For the text-containing cell, return its midpoint in (X, Y) coordinate format. 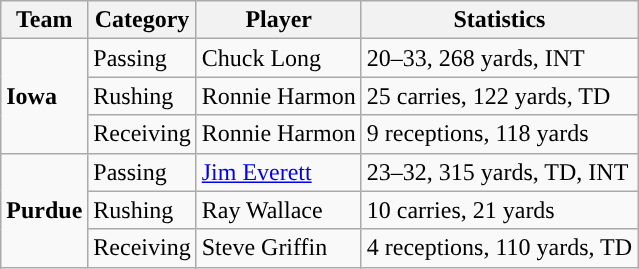
23–32, 315 yards, TD, INT (499, 172)
Iowa (44, 96)
10 carries, 21 yards (499, 210)
20–33, 268 yards, INT (499, 58)
Statistics (499, 20)
Player (278, 20)
Team (44, 20)
Ray Wallace (278, 210)
25 carries, 122 yards, TD (499, 96)
Purdue (44, 210)
4 receptions, 110 yards, TD (499, 248)
Jim Everett (278, 172)
Category (142, 20)
9 receptions, 118 yards (499, 134)
Steve Griffin (278, 248)
Chuck Long (278, 58)
